Determine the (X, Y) coordinate at the center of the cell enclosing the given text.  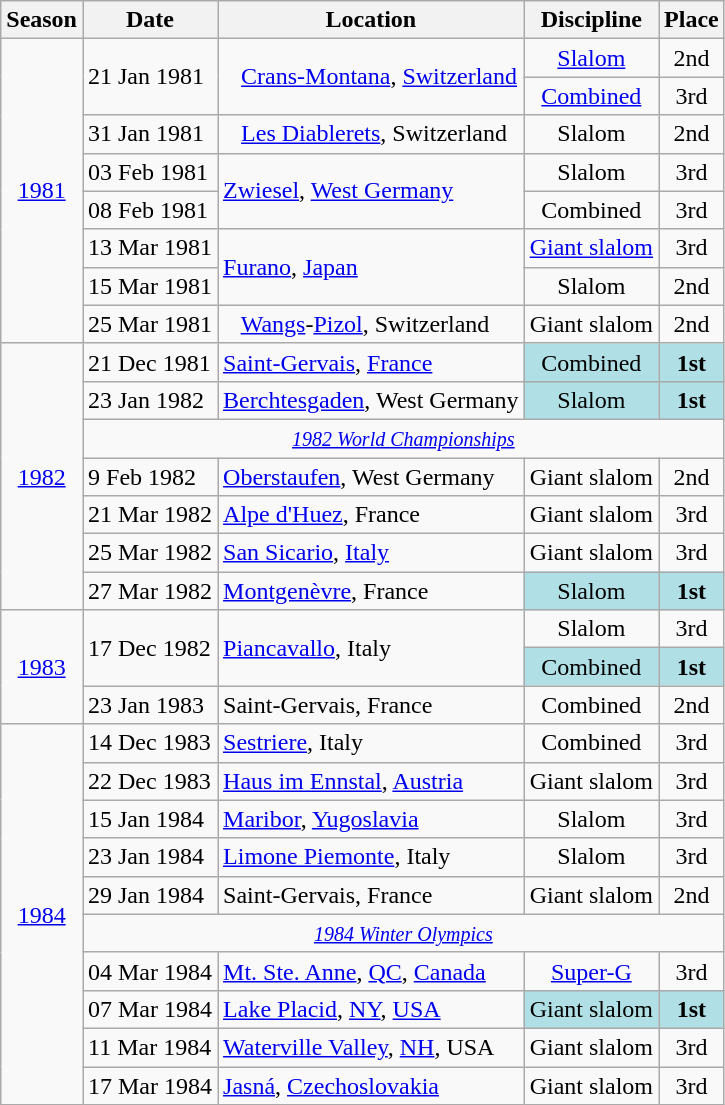
13 Mar 1981 (150, 248)
22 Dec 1983 (150, 781)
Montgenèvre, France (372, 591)
04 Mar 1984 (150, 971)
Location (372, 20)
17 Mar 1984 (150, 1085)
08 Feb 1981 (150, 210)
25 Mar 1982 (150, 553)
Crans-Montana, Switzerland (372, 77)
Mt. Ste. Anne, QC, Canada (372, 971)
Les Diablerets, Switzerland (372, 134)
1984 (42, 914)
Maribor, Yugoslavia (372, 819)
Piancavallo, Italy (372, 648)
07 Mar 1984 (150, 1009)
Super-G (591, 971)
Season (42, 20)
Place (692, 20)
Waterville Valley, NH, USA (372, 1047)
Zwiesel, West Germany (372, 191)
29 Jan 1984 (150, 895)
Discipline (591, 20)
9 Feb 1982 (150, 477)
03 Feb 1981 (150, 172)
1984 Winter Olympics (403, 933)
23 Jan 1984 (150, 857)
1983 (42, 667)
San Sicario, Italy (372, 553)
23 Jan 1982 (150, 400)
Haus im Ennstal, Austria (372, 781)
27 Mar 1982 (150, 591)
21 Dec 1981 (150, 362)
Jasná, Czechoslovakia (372, 1085)
1981 (42, 191)
23 Jan 1983 (150, 705)
25 Mar 1981 (150, 324)
Date (150, 20)
15 Jan 1984 (150, 819)
14 Dec 1983 (150, 743)
1982 World Championships (403, 438)
Sestriere, Italy (372, 743)
1982 (42, 476)
11 Mar 1984 (150, 1047)
Oberstaufen, West Germany (372, 477)
21 Jan 1981 (150, 77)
Lake Placid, NY, USA (372, 1009)
31 Jan 1981 (150, 134)
15 Mar 1981 (150, 286)
21 Mar 1982 (150, 515)
Berchtesgaden, West Germany (372, 400)
Alpe d'Huez, France (372, 515)
Wangs-Pizol, Switzerland (372, 324)
Furano, Japan (372, 267)
17 Dec 1982 (150, 648)
Limone Piemonte, Italy (372, 857)
